Capture the cell that displays the provided text and extract its (x, y) central coordinate. 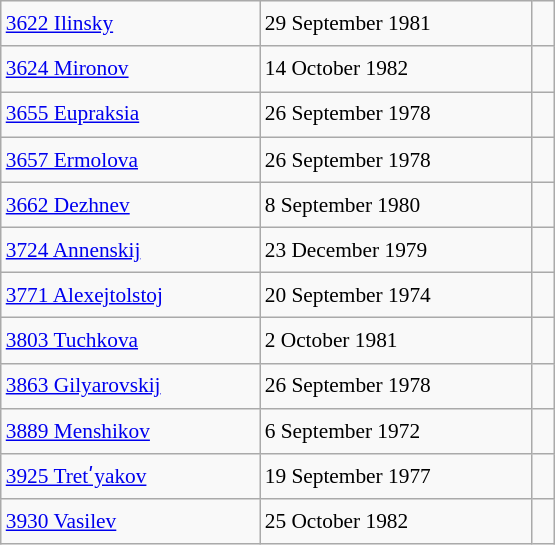
8 September 1980 (396, 204)
19 September 1977 (396, 476)
20 September 1974 (396, 296)
3662 Dezhnev (130, 204)
3863 Gilyarovskij (130, 386)
3925 Tretʹyakov (130, 476)
14 October 1982 (396, 68)
23 December 1979 (396, 250)
29 September 1981 (396, 24)
3889 Menshikov (130, 430)
3657 Ermolova (130, 160)
3624 Mironov (130, 68)
6 September 1972 (396, 430)
2 October 1981 (396, 340)
3771 Alexejtolstoj (130, 296)
3724 Annenskij (130, 250)
3803 Tuchkova (130, 340)
3655 Eupraksia (130, 114)
3622 Ilinsky (130, 24)
25 October 1982 (396, 522)
3930 Vasilev (130, 522)
